Search for the cell housing the specified text and yield its (X, Y) center coordinate. 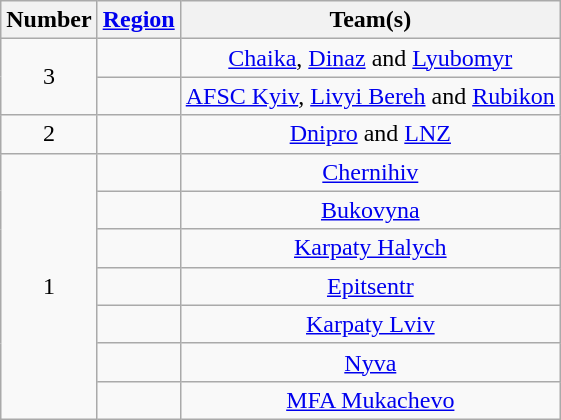
Epitsentr (370, 286)
Karpaty Halych (370, 248)
Karpaty Lviv (370, 324)
Team(s) (370, 20)
Number (49, 20)
Region (138, 20)
Dnipro and LNZ (370, 134)
2 (49, 134)
AFSC Kyiv, Livyi Bereh and Rubikon (370, 96)
1 (49, 286)
Nyva (370, 362)
3 (49, 77)
Chernihiv (370, 172)
Chaika, Dinaz and Lyubomyr (370, 58)
MFA Mukachevo (370, 400)
Bukovyna (370, 210)
